Locate the cell with the specified text and output its (X, Y) center coordinate. 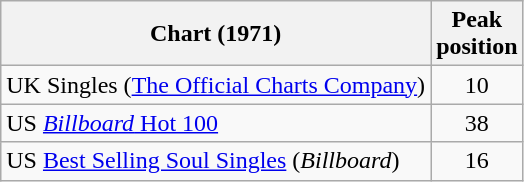
Chart (1971) (216, 34)
UK Singles (The Official Charts Company) (216, 85)
10 (477, 85)
Peakposition (477, 34)
US Best Selling Soul Singles (Billboard) (216, 161)
US Billboard Hot 100 (216, 123)
38 (477, 123)
16 (477, 161)
